Identify which cell holds the provided text, then report its (x, y) central coordinate. 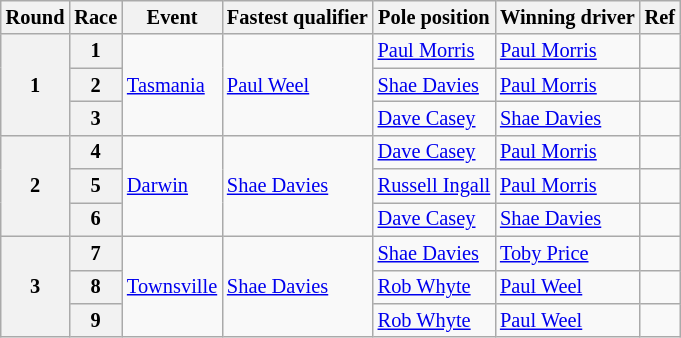
Russell Ingall (434, 186)
Winning driver (568, 17)
7 (96, 253)
Ref (660, 17)
Toby Price (568, 253)
Darwin (172, 186)
Fastest qualifier (298, 17)
6 (96, 219)
8 (96, 287)
Round (36, 17)
Pole position (434, 17)
4 (96, 152)
Race (96, 17)
Tasmania (172, 84)
9 (96, 320)
5 (96, 186)
Event (172, 17)
Townsville (172, 286)
